Capture the cell that displays the provided text and extract its [x, y] central coordinate. 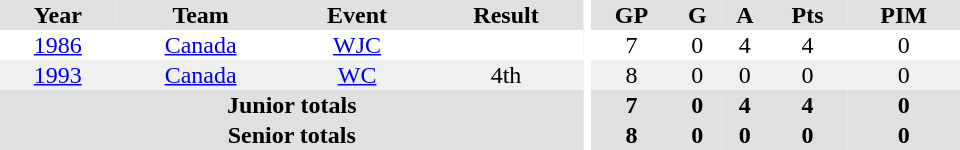
Year [58, 15]
Result [506, 15]
WJC [358, 45]
Junior totals [292, 105]
A [745, 15]
WC [358, 75]
1993 [58, 75]
1986 [58, 45]
Team [201, 15]
G [698, 15]
Pts [808, 15]
4th [506, 75]
Senior totals [292, 135]
PIM [904, 15]
Event [358, 15]
GP [631, 15]
